Scan for the cell matching the given text and deliver its [x, y] coordinate at center. 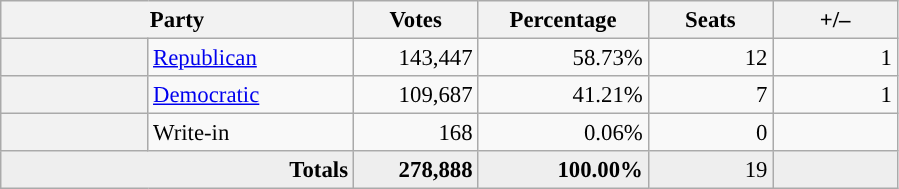
Votes [416, 20]
41.21% [563, 95]
168 [416, 133]
Write-in [251, 133]
0 [710, 133]
278,888 [416, 170]
7 [710, 95]
58.73% [563, 58]
Percentage [563, 20]
109,687 [416, 95]
Totals [178, 170]
12 [710, 58]
Party [178, 20]
+/– [836, 20]
143,447 [416, 58]
100.00% [563, 170]
Republican [251, 58]
Seats [710, 20]
Democratic [251, 95]
0.06% [563, 133]
19 [710, 170]
